Output the (x, y) coordinate of the center of the cell containing the given text.  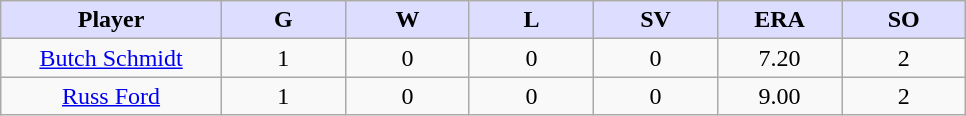
Player (112, 20)
SV (656, 20)
SO (904, 20)
Butch Schmidt (112, 58)
ERA (780, 20)
G (283, 20)
L (531, 20)
9.00 (780, 96)
W (407, 20)
7.20 (780, 58)
Russ Ford (112, 96)
